Return the (x, y) coordinate for the center point of the cell that contains the specified text.  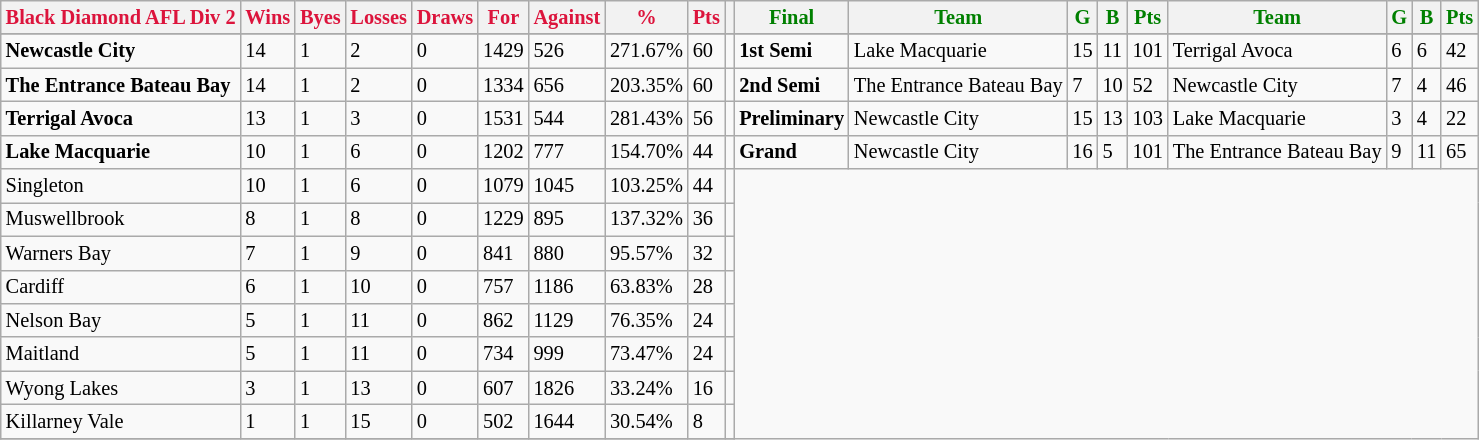
Losses (378, 17)
137.32% (646, 219)
1429 (503, 51)
% (646, 17)
Killarney Vale (121, 421)
734 (503, 354)
Warners Bay (121, 253)
56 (706, 118)
1st Semi (792, 51)
1202 (503, 152)
862 (503, 320)
103 (1148, 118)
526 (568, 51)
36 (706, 219)
Grand (792, 152)
544 (568, 118)
502 (503, 421)
1045 (568, 186)
Against (568, 17)
52 (1148, 85)
76.35% (646, 320)
73.47% (646, 354)
880 (568, 253)
281.43% (646, 118)
Final (792, 17)
Wins (268, 17)
42 (1460, 51)
Singleton (121, 186)
607 (503, 388)
999 (568, 354)
1129 (568, 320)
Preliminary (792, 118)
1826 (568, 388)
1186 (568, 287)
32 (706, 253)
Byes (320, 17)
Nelson Bay (121, 320)
757 (503, 287)
30.54% (646, 421)
Black Diamond AFL Div 2 (121, 17)
46 (1460, 85)
22 (1460, 118)
1079 (503, 186)
271.67% (646, 51)
1531 (503, 118)
1644 (568, 421)
28 (706, 287)
33.24% (646, 388)
Draws (445, 17)
777 (568, 152)
Maitland (121, 354)
841 (503, 253)
For (503, 17)
1334 (503, 85)
Muswellbrook (121, 219)
63.83% (646, 287)
1229 (503, 219)
65 (1460, 152)
95.57% (646, 253)
Cardiff (121, 287)
656 (568, 85)
203.35% (646, 85)
895 (568, 219)
Wyong Lakes (121, 388)
2nd Semi (792, 85)
154.70% (646, 152)
103.25% (646, 186)
